Locate the cell with the specified text and output its (X, Y) center coordinate. 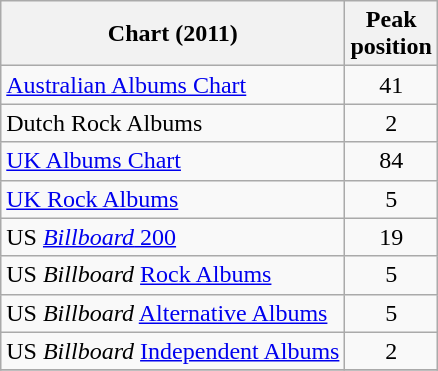
Dutch Rock Albums (173, 123)
US Billboard Independent Albums (173, 351)
41 (391, 85)
US Billboard 200 (173, 237)
US Billboard Alternative Albums (173, 313)
UK Rock Albums (173, 199)
Chart (2011) (173, 34)
US Billboard Rock Albums (173, 275)
84 (391, 161)
Australian Albums Chart (173, 85)
19 (391, 237)
Peakposition (391, 34)
UK Albums Chart (173, 161)
